Capture the cell that displays the provided text and extract its [X, Y] central coordinate. 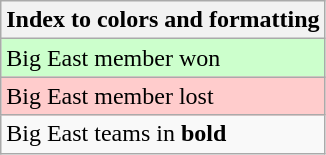
Big East member won [163, 58]
Big East member lost [163, 96]
Index to colors and formatting [163, 20]
Big East teams in bold [163, 134]
